Extract the (x, y) coordinate from the center of the cell holding the provided text.  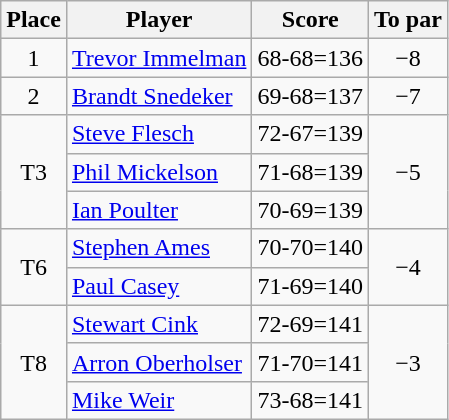
−5 (408, 172)
2 (34, 96)
Paul Casey (158, 286)
Player (158, 20)
Phil Mickelson (158, 172)
71-69=140 (310, 286)
−3 (408, 362)
71-70=141 (310, 362)
Mike Weir (158, 400)
69-68=137 (310, 96)
Place (34, 20)
68-68=136 (310, 58)
Score (310, 20)
−7 (408, 96)
Arron Oberholser (158, 362)
70-69=139 (310, 210)
1 (34, 58)
Stephen Ames (158, 248)
Brandt Snedeker (158, 96)
−4 (408, 267)
72-69=141 (310, 324)
−8 (408, 58)
T8 (34, 362)
71-68=139 (310, 172)
T3 (34, 172)
Steve Flesch (158, 134)
To par (408, 20)
70-70=140 (310, 248)
73-68=141 (310, 400)
Trevor Immelman (158, 58)
T6 (34, 267)
Ian Poulter (158, 210)
Stewart Cink (158, 324)
72-67=139 (310, 134)
